Output the [x, y] coordinate of the center of the cell containing the given text.  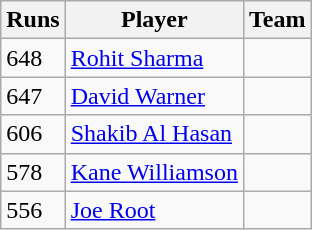
578 [33, 172]
Team [277, 20]
Shakib Al Hasan [154, 134]
Kane Williamson [154, 172]
Runs [33, 20]
647 [33, 96]
Player [154, 20]
556 [33, 210]
606 [33, 134]
David Warner [154, 96]
648 [33, 58]
Joe Root [154, 210]
Rohit Sharma [154, 58]
